Scan for the cell matching the given text and deliver its [X, Y] coordinate at center. 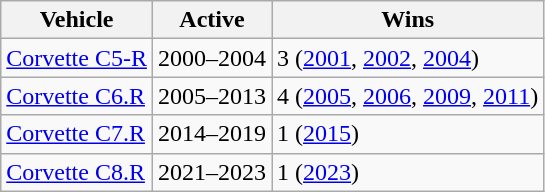
Corvette C8.R [77, 172]
1 (2015) [408, 134]
2005–2013 [212, 96]
Corvette C7.R [77, 134]
1 (2023) [408, 172]
2014–2019 [212, 134]
3 (2001, 2002, 2004) [408, 58]
Wins [408, 20]
4 (2005, 2006, 2009, 2011) [408, 96]
Corvette C6.R [77, 96]
2021–2023 [212, 172]
Corvette C5-R [77, 58]
Active [212, 20]
2000–2004 [212, 58]
Vehicle [77, 20]
